Detect which cell encompasses the target text, then output its [x, y] center coordinate. 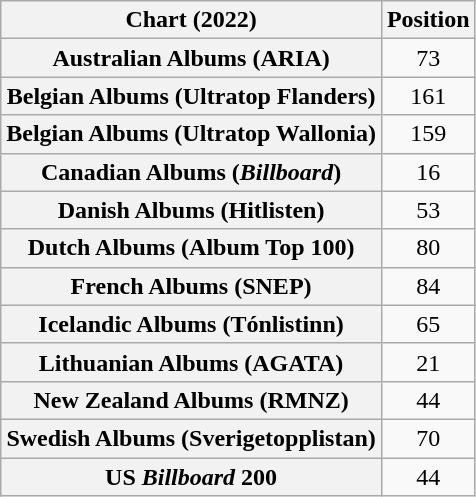
Belgian Albums (Ultratop Wallonia) [192, 134]
French Albums (SNEP) [192, 286]
73 [428, 58]
65 [428, 324]
New Zealand Albums (RMNZ) [192, 400]
Danish Albums (Hitlisten) [192, 210]
Belgian Albums (Ultratop Flanders) [192, 96]
Swedish Albums (Sverigetopplistan) [192, 438]
80 [428, 248]
Australian Albums (ARIA) [192, 58]
70 [428, 438]
84 [428, 286]
159 [428, 134]
16 [428, 172]
161 [428, 96]
Canadian Albums (Billboard) [192, 172]
Icelandic Albums (Tónlistinn) [192, 324]
Chart (2022) [192, 20]
53 [428, 210]
Position [428, 20]
Dutch Albums (Album Top 100) [192, 248]
US Billboard 200 [192, 477]
21 [428, 362]
Lithuanian Albums (AGATA) [192, 362]
